Pinpoint the cell where the given text exists, returning its [x, y] midpoint coordinate. 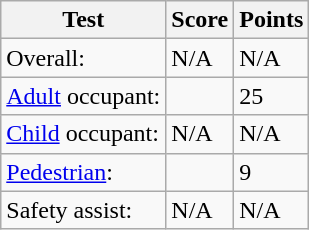
Overall: [84, 58]
Child occupant: [84, 134]
Score [200, 20]
9 [272, 172]
Points [272, 20]
Test [84, 20]
25 [272, 96]
Adult occupant: [84, 96]
Pedestrian: [84, 172]
Safety assist: [84, 210]
